Capture the cell that displays the provided text and extract its (x, y) central coordinate. 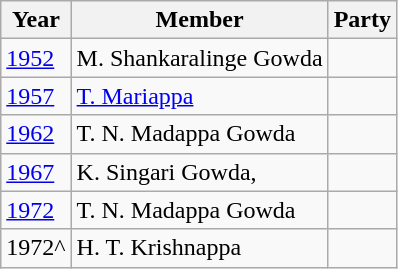
T. Mariappa (200, 96)
Party (362, 20)
Member (200, 20)
1952 (36, 58)
M. Shankaralinge Gowda (200, 58)
H. T. Krishnappa (200, 248)
Year (36, 20)
1972^ (36, 248)
1957 (36, 96)
1972 (36, 210)
K. Singari Gowda, (200, 172)
1962 (36, 134)
1967 (36, 172)
